Locate the cell with the specified text and output its (x, y) center coordinate. 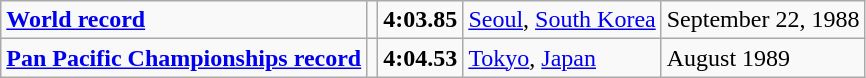
4:04.53 (420, 58)
4:03.85 (420, 20)
World record (184, 20)
Tokyo, Japan (562, 58)
Seoul, South Korea (562, 20)
Pan Pacific Championships record (184, 58)
September 22, 1988 (763, 20)
August 1989 (763, 58)
